Capture the cell that displays the provided text and extract its (x, y) central coordinate. 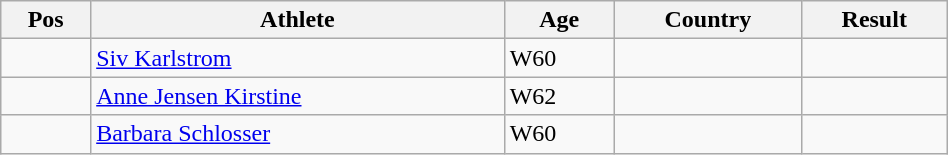
Age (559, 20)
Anne Jensen Kirstine (298, 96)
Athlete (298, 20)
W62 (559, 96)
Pos (46, 20)
Country (708, 20)
Siv Karlstrom (298, 58)
Result (874, 20)
Barbara Schlosser (298, 134)
